Find where the given text appears and provide that cell's center as [x, y] coordinate. 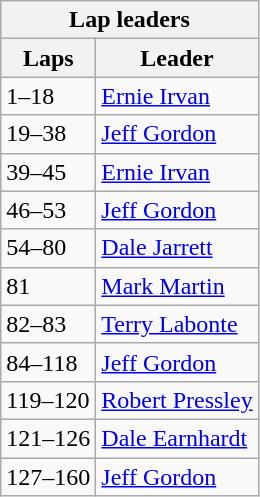
19–38 [48, 134]
127–160 [48, 477]
54–80 [48, 248]
Terry Labonte [177, 324]
84–118 [48, 362]
81 [48, 286]
121–126 [48, 438]
119–120 [48, 400]
Laps [48, 58]
Mark Martin [177, 286]
Leader [177, 58]
1–18 [48, 96]
82–83 [48, 324]
46–53 [48, 210]
Lap leaders [130, 20]
Robert Pressley [177, 400]
Dale Jarrett [177, 248]
Dale Earnhardt [177, 438]
39–45 [48, 172]
